Return the (X, Y) coordinate for the center point of the cell that contains the specified text.  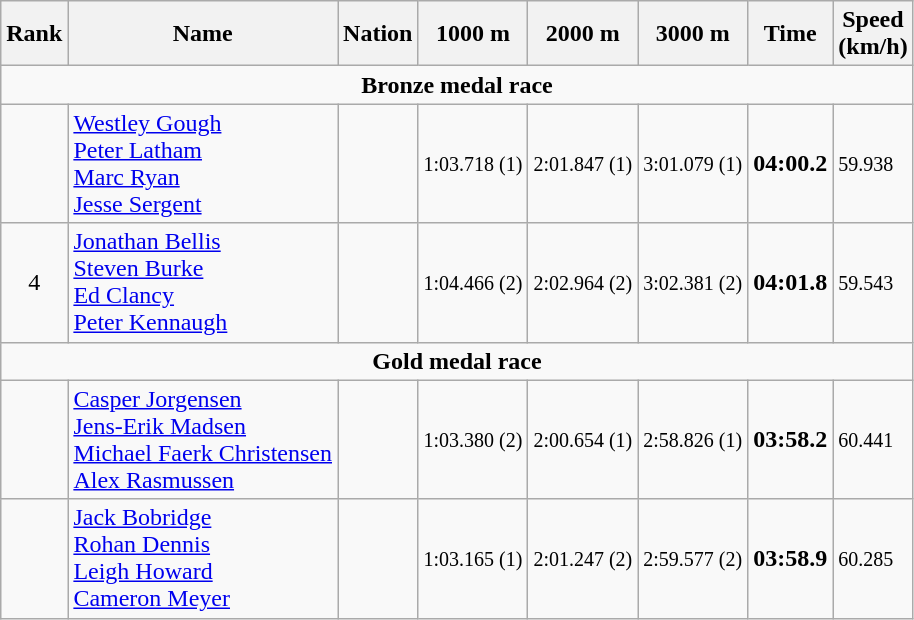
Speed(km/h) (873, 34)
03:58.2 (790, 440)
04:00.2 (790, 164)
3:02.381 (2) (693, 282)
Name (203, 34)
59.938 (873, 164)
Time (790, 34)
1:03.165 (1) (473, 558)
2:00.654 (1) (583, 440)
Bronze medal race (457, 85)
2:01.247 (2) (583, 558)
04:01.8 (790, 282)
1:03.380 (2) (473, 440)
2:58.826 (1) (693, 440)
Nation (378, 34)
1000 m (473, 34)
03:58.9 (790, 558)
1:04.466 (2) (473, 282)
2:59.577 (2) (693, 558)
59.543 (873, 282)
3:01.079 (1) (693, 164)
Jonathan BellisSteven BurkeEd ClancyPeter Kennaugh (203, 282)
Jack BobridgeRohan DennisLeigh HowardCameron Meyer (203, 558)
Rank (34, 34)
3000 m (693, 34)
2:01.847 (1) (583, 164)
Casper JorgensenJens-Erik MadsenMichael Faerk ChristensenAlex Rasmussen (203, 440)
60.285 (873, 558)
Gold medal race (457, 361)
Westley GoughPeter LathamMarc RyanJesse Sergent (203, 164)
4 (34, 282)
60.441 (873, 440)
2:02.964 (2) (583, 282)
2000 m (583, 34)
1:03.718 (1) (473, 164)
